Identify which cell holds the provided text, then report its [x, y] central coordinate. 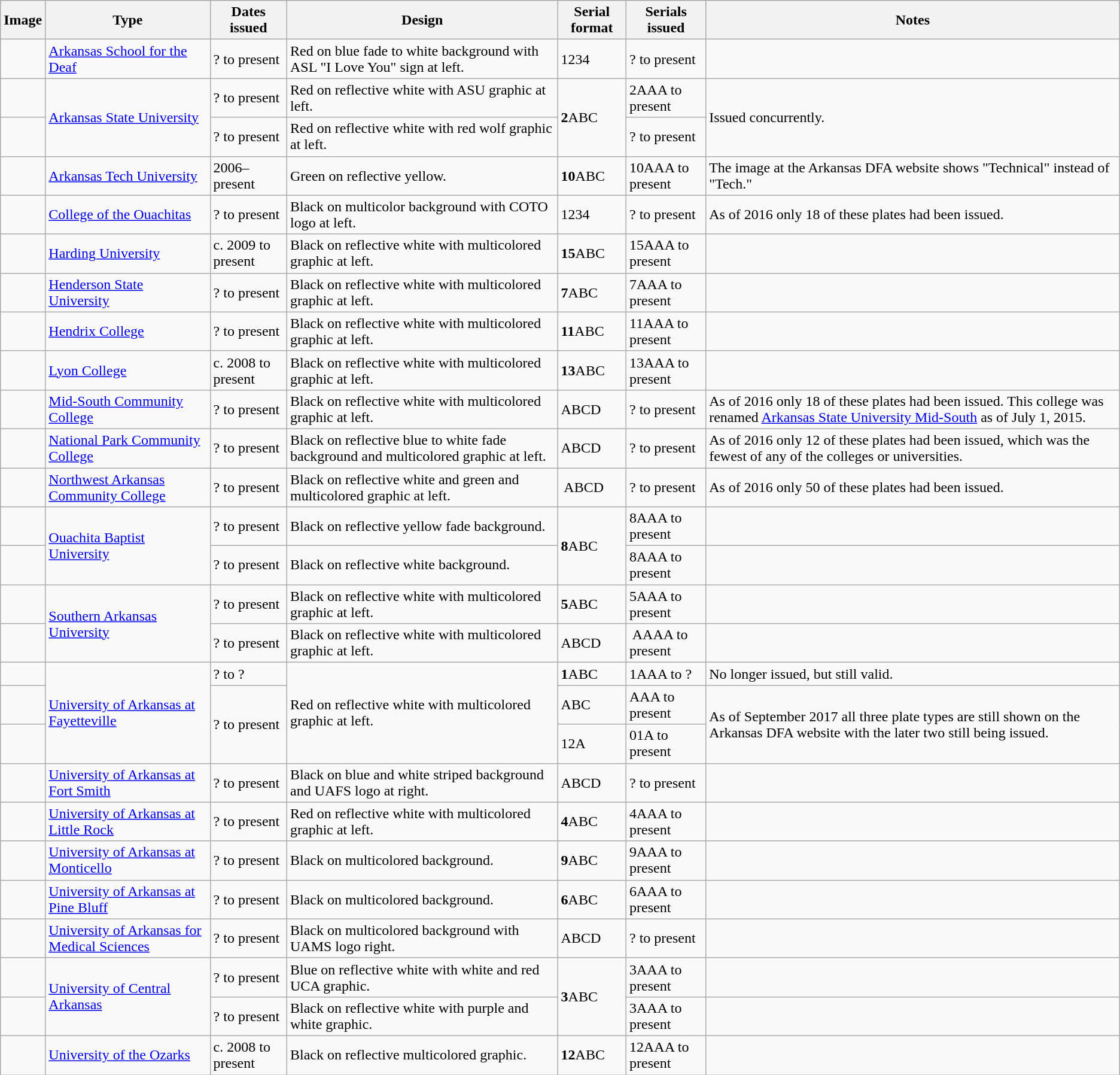
Black on reflective white with purple and white graphic. [422, 1016]
Ouachita Baptist University [128, 546]
9AAA to present [666, 861]
15ABC [592, 254]
12A [592, 743]
11AAA to present [666, 332]
Red on reflective white with ASU graphic at left. [422, 98]
AAAA to present [666, 643]
9ABC [592, 861]
6AAA to present [666, 899]
AAA to present [666, 705]
University of Arkansas at Pine Bluff [128, 899]
No longer issued, but still valid. [913, 674]
Harding University [128, 254]
University of Arkansas at Fort Smith [128, 783]
University of the Ozarks [128, 1055]
Black on multicolor background with COTO logo at left. [422, 214]
4AAA to present [666, 821]
As of 2016 only 12 of these plates had been issued, which was the fewest of any of the colleges or universities. [913, 448]
Arkansas State University [128, 117]
University of Arkansas at Little Rock [128, 821]
2AAA to present [666, 98]
Black on blue and white striped background and UAFS logo at right. [422, 783]
As of 2016 only 18 of these plates had been issued. This college was renamed Arkansas State University Mid-South as of July 1, 2015. [913, 409]
University of Arkansas at Fayetteville [128, 713]
5AAA to present [666, 605]
12ABC [592, 1055]
15AAA to present [666, 254]
Issued concurrently. [913, 117]
Black on reflective yellow fade background. [422, 527]
Serial format [592, 20]
1AAA to ? [666, 674]
Black on reflective multicolored graphic. [422, 1055]
Type [128, 20]
Image [23, 20]
As of 2016 only 18 of these plates had been issued. [913, 214]
University of Arkansas for Medical Sciences [128, 939]
5ABC [592, 605]
13AAA to present [666, 370]
? to ? [248, 674]
Black on reflective white background. [422, 565]
Blue on reflective white with white and red UCA graphic. [422, 977]
Design [422, 20]
Dates issued [248, 20]
4ABC [592, 821]
2006–present [248, 176]
Hendrix College [128, 332]
10ABC [592, 176]
Red on reflective white with red wolf graphic at left. [422, 136]
Black on reflective white and green and multicolored graphic at left. [422, 487]
College of the Ouachitas [128, 214]
University of Central Arkansas [128, 997]
ABC [592, 705]
1ABC [592, 674]
Notes [913, 20]
10AAA to present [666, 176]
11ABC [592, 332]
12AAA to present [666, 1055]
Black on multicolored background with UAMS logo right. [422, 939]
Lyon College [128, 370]
Arkansas School for the Deaf [128, 59]
13ABC [592, 370]
Arkansas Tech University [128, 176]
Southern Arkansas University [128, 624]
National Park Community College [128, 448]
The image at the Arkansas DFA website shows "Technical" instead of "Tech." [913, 176]
2ABC [592, 117]
8ABC [592, 546]
Henderson State University [128, 292]
7AAA to present [666, 292]
01A to present [666, 743]
Red on blue fade to white background with ASL "I Love You" sign at left. [422, 59]
Northwest Arkansas Community College [128, 487]
6ABC [592, 899]
As of September 2017 all three plate types are still shown on the Arkansas DFA website with the later two still being issued. [913, 724]
Green on reflective yellow. [422, 176]
3ABC [592, 997]
Black on reflective blue to white fade background and multicolored graphic at left. [422, 448]
University of Arkansas at Monticello [128, 861]
As of 2016 only 50 of these plates had been issued. [913, 487]
7ABC [592, 292]
Serials issued [666, 20]
Mid-South Community College [128, 409]
c. 2009 to present [248, 254]
